Locate the cell with the specified text and output its (X, Y) center coordinate. 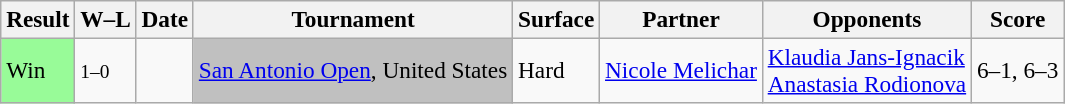
Win (38, 70)
Klaudia Jans-Ignacik Anastasia Rodionova (866, 70)
Score (1018, 19)
San Antonio Open, United States (352, 70)
6–1, 6–3 (1018, 70)
Hard (556, 70)
Partner (682, 19)
Surface (556, 19)
Result (38, 19)
1–0 (106, 70)
Date (164, 19)
Nicole Melichar (682, 70)
Opponents (866, 19)
Tournament (352, 19)
W–L (106, 19)
